Provide the [x, y] coordinate of the cell's center where the given text is located.  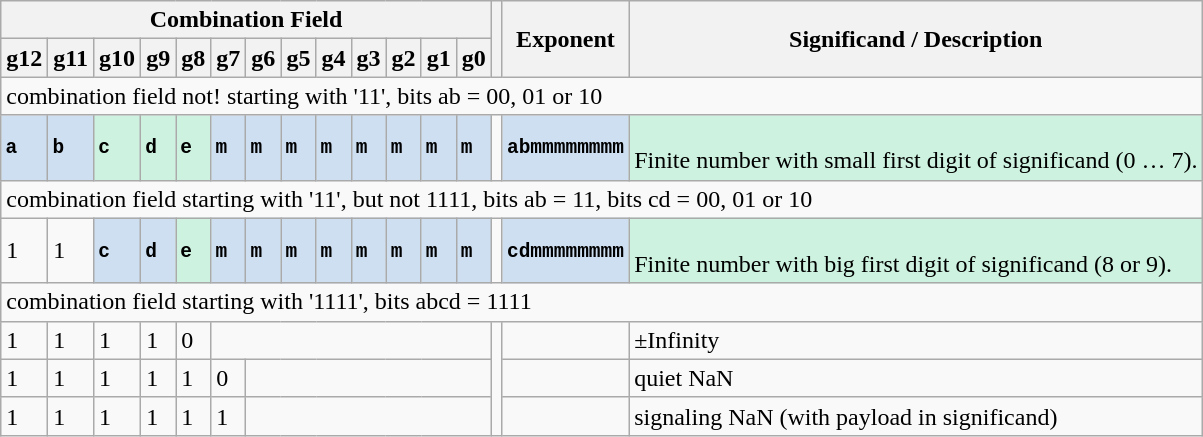
g5 [298, 58]
±Infinity [916, 340]
signaling NaN (with payload in significand) [916, 416]
a [24, 148]
g1 [438, 58]
g10 [118, 58]
Significand / Description [916, 39]
cdmmmmmmmm [565, 250]
g12 [24, 58]
combination field not! starting with '11', bits ab = 00, 01 or 10 [602, 96]
g11 [71, 58]
Finite number with big first digit of significand (8 or 9). [916, 250]
Combination Field [246, 20]
g2 [404, 58]
g3 [368, 58]
quiet NaN [916, 378]
g0 [474, 58]
g6 [264, 58]
Exponent [565, 39]
combination field starting with '11', but not 1111, bits ab = 11, bits cd = 00, 01 or 10 [602, 199]
abmmmmmmmm [565, 148]
g7 [228, 58]
combination field starting with '1111', bits abcd = 1111 [602, 302]
g9 [158, 58]
b [71, 148]
g8 [194, 58]
g4 [334, 58]
Finite number with small first digit of significand (0 … 7). [916, 148]
